Capture the cell that displays the provided text and extract its (x, y) central coordinate. 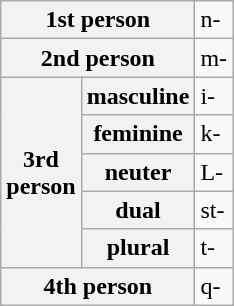
dual (138, 210)
n- (214, 20)
1st person (98, 20)
neuter (138, 172)
i- (214, 96)
2nd person (98, 58)
3rdperson (41, 172)
4th person (98, 286)
st- (214, 210)
feminine (138, 134)
L- (214, 172)
q- (214, 286)
t- (214, 248)
k- (214, 134)
m- (214, 58)
masculine (138, 96)
plural (138, 248)
